Capture the cell that displays the provided text and extract its [X, Y] central coordinate. 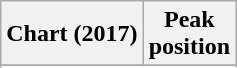
Peak position [189, 34]
Chart (2017) [72, 34]
